Locate the cell with the specified text and output its (x, y) center coordinate. 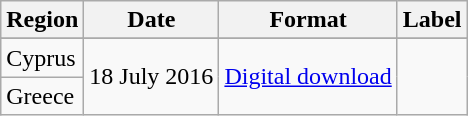
Label (432, 20)
Digital download (308, 77)
Region (42, 20)
18 July 2016 (152, 77)
Cyprus (42, 58)
Greece (42, 96)
Date (152, 20)
Format (308, 20)
